Pinpoint the cell where the given text exists, returning its [X, Y] midpoint coordinate. 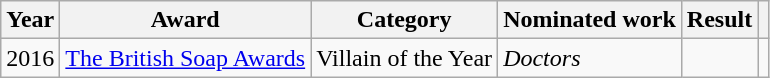
Award [186, 20]
Villain of the Year [404, 58]
2016 [30, 58]
Result [719, 20]
Year [30, 20]
Nominated work [590, 20]
The British Soap Awards [186, 58]
Doctors [590, 58]
Category [404, 20]
